Determine the (x, y) coordinate at the center of the cell enclosing the given text.  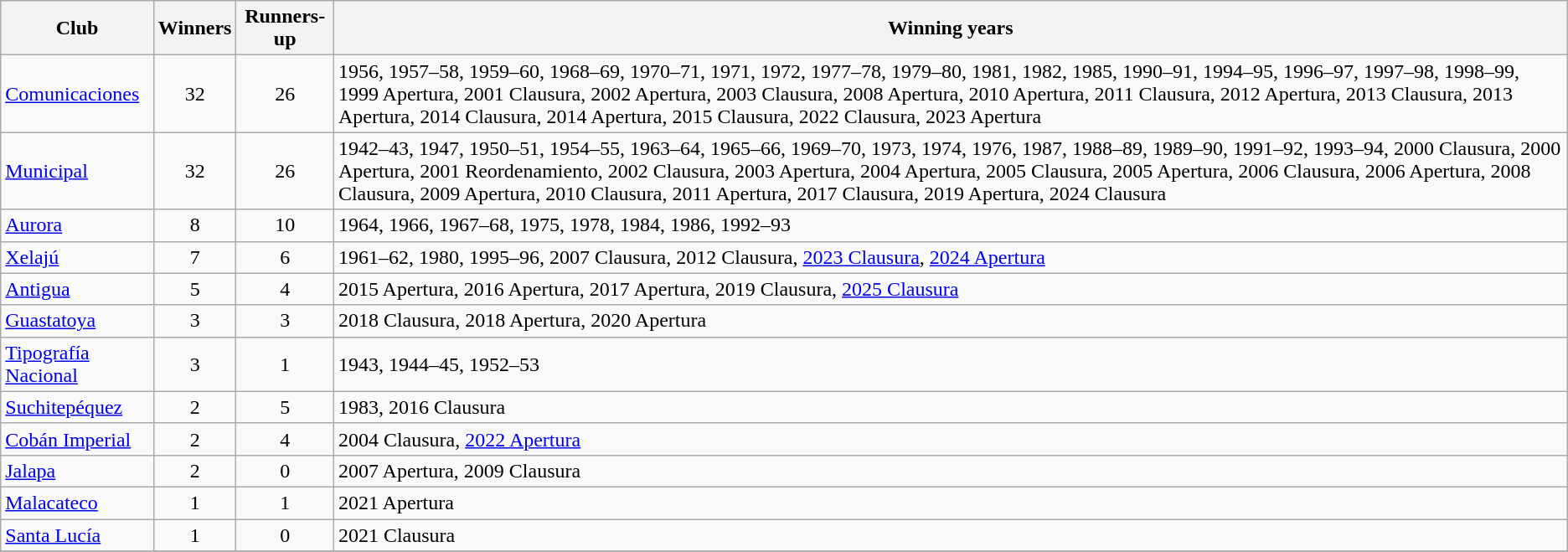
8 (194, 225)
Santa Lucía (77, 535)
2021 Clausura (950, 535)
6 (285, 257)
2021 Apertura (950, 503)
Xelajú (77, 257)
2015 Apertura, 2016 Apertura, 2017 Apertura, 2019 Clausura, 2025 Clausura (950, 289)
2004 Clausura, 2022 Apertura (950, 439)
2007 Apertura, 2009 Clausura (950, 471)
Comunicaciones (77, 94)
1961–62, 1980, 1995–96, 2007 Clausura, 2012 Clausura, 2023 Clausura, 2024 Apertura (950, 257)
7 (194, 257)
Winning years (950, 28)
Tipografía Nacional (77, 364)
Antigua (77, 289)
Runners-up (285, 28)
Malacateco (77, 503)
2018 Clausura, 2018 Apertura, 2020 Apertura (950, 321)
Jalapa (77, 471)
1983, 2016 Clausura (950, 407)
Winners (194, 28)
Club (77, 28)
Municipal (77, 171)
10 (285, 225)
1964, 1966, 1967–68, 1975, 1978, 1984, 1986, 1992–93 (950, 225)
1943, 1944–45, 1952–53 (950, 364)
Suchitepéquez (77, 407)
Cobán Imperial (77, 439)
Guastatoya (77, 321)
Aurora (77, 225)
